Detect which cell encompasses the target text, then output its [x, y] center coordinate. 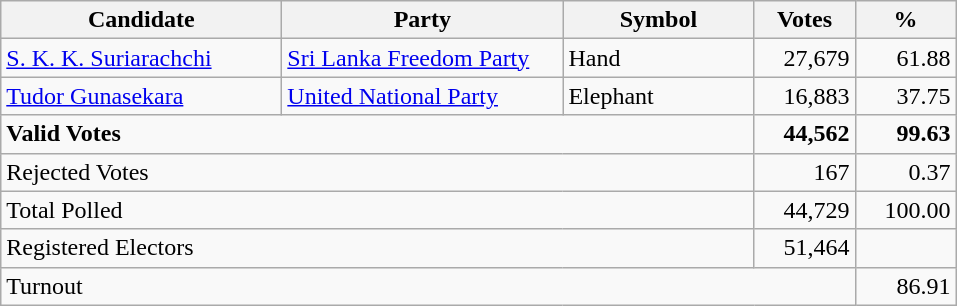
167 [804, 172]
Candidate [142, 20]
Hand [658, 58]
Registered Electors [378, 248]
27,679 [804, 58]
16,883 [804, 96]
Elephant [658, 96]
% [906, 20]
44,729 [804, 210]
United National Party [422, 96]
44,562 [804, 134]
Turnout [428, 286]
Rejected Votes [378, 172]
Sri Lanka Freedom Party [422, 58]
0.37 [906, 172]
37.75 [906, 96]
Total Polled [378, 210]
Votes [804, 20]
Valid Votes [378, 134]
86.91 [906, 286]
99.63 [906, 134]
51,464 [804, 248]
Tudor Gunasekara [142, 96]
61.88 [906, 58]
100.00 [906, 210]
Symbol [658, 20]
S. K. K. Suriarachchi [142, 58]
Party [422, 20]
